Locate the cell with the specified text and output its [x, y] center coordinate. 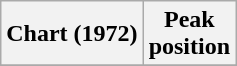
Chart (1972) [72, 34]
Peakposition [189, 34]
